Locate the cell with the specified text and output its (x, y) center coordinate. 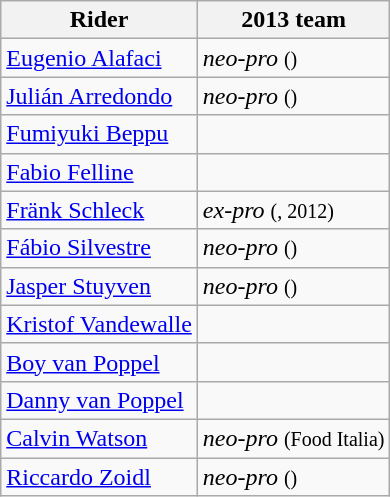
Eugenio Alafaci (100, 58)
neo-pro (Food Italia) (294, 438)
2013 team (294, 20)
Fabio Felline (100, 172)
Kristof Vandewalle (100, 324)
Fábio Silvestre (100, 248)
Calvin Watson (100, 438)
Danny van Poppel (100, 400)
Boy van Poppel (100, 362)
Fumiyuki Beppu (100, 134)
Fränk Schleck (100, 210)
Riccardo Zoidl (100, 477)
Julián Arredondo (100, 96)
Jasper Stuyven (100, 286)
Rider (100, 20)
ex-pro (, 2012) (294, 210)
